Return the (x, y) coordinate for the center point of the cell that contains the specified text.  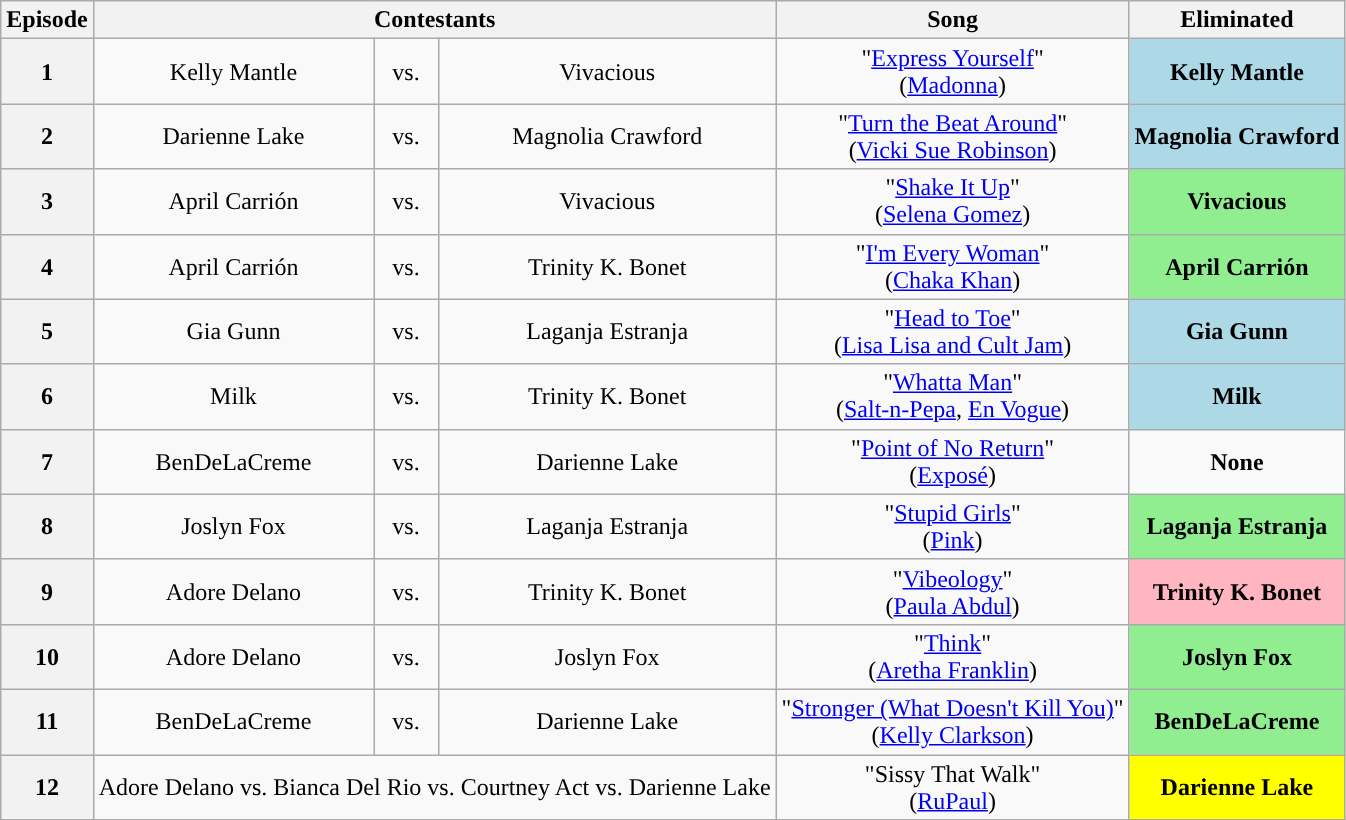
Eliminated (1237, 20)
6 (47, 396)
8 (47, 526)
Adore Delano vs. Bianca Del Rio vs. Courtney Act vs. Darienne Lake (434, 786)
10 (47, 656)
2 (47, 136)
"Head to Toe"(Lisa Lisa and Cult Jam) (952, 332)
9 (47, 592)
4 (47, 266)
"Stupid Girls"(Pink) (952, 526)
"I'm Every Woman"(Chaka Khan) (952, 266)
"Stronger (What Doesn't Kill You)"(Kelly Clarkson) (952, 722)
"Shake It Up"(Selena Gomez) (952, 202)
"Point of No Return"(Exposé) (952, 462)
11 (47, 722)
1 (47, 72)
"Vibeology"(Paula Abdul) (952, 592)
5 (47, 332)
"Express Yourself"(Madonna) (952, 72)
12 (47, 786)
"Sissy That Walk"(RuPaul) (952, 786)
"Think"(Aretha Franklin) (952, 656)
3 (47, 202)
"Turn the Beat Around"(Vicki Sue Robinson) (952, 136)
7 (47, 462)
Contestants (434, 20)
Song (952, 20)
None (1237, 462)
Episode (47, 20)
"Whatta Man"(Salt-n-Pepa, En Vogue) (952, 396)
